Output the (X, Y) coordinate of the center of the cell containing the given text.  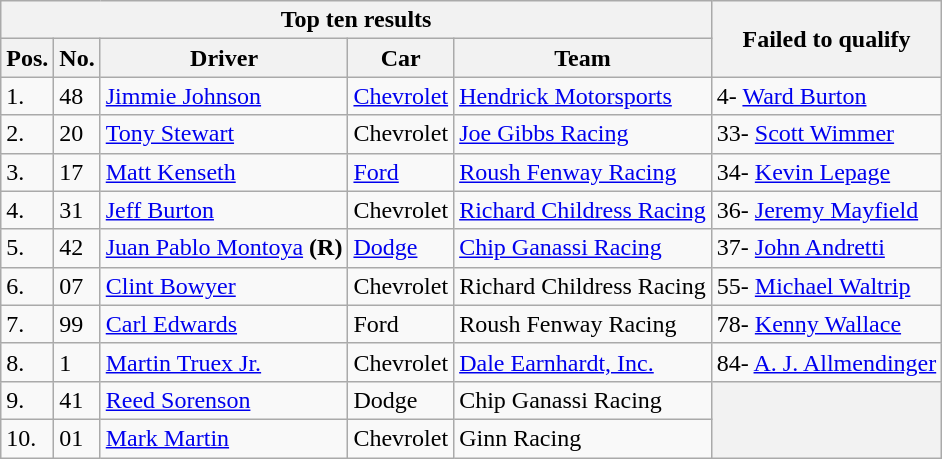
Team (583, 58)
1. (28, 96)
42 (77, 248)
48 (77, 96)
Mark Martin (224, 438)
34- Kevin Lepage (826, 172)
3. (28, 172)
36- Jeremy Mayfield (826, 210)
78- Kenny Wallace (826, 324)
37- John Andretti (826, 248)
Car (401, 58)
2. (28, 134)
31 (77, 210)
55- Michael Waltrip (826, 286)
01 (77, 438)
Ginn Racing (583, 438)
41 (77, 400)
6. (28, 286)
Failed to qualify (826, 39)
Reed Sorenson (224, 400)
9. (28, 400)
Juan Pablo Montoya (R) (224, 248)
Driver (224, 58)
17 (77, 172)
Carl Edwards (224, 324)
84- A. J. Allmendinger (826, 362)
Joe Gibbs Racing (583, 134)
Martin Truex Jr. (224, 362)
7. (28, 324)
10. (28, 438)
4- Ward Burton (826, 96)
4. (28, 210)
Pos. (28, 58)
No. (77, 58)
Hendrick Motorsports (583, 96)
5. (28, 248)
1 (77, 362)
Jeff Burton (224, 210)
Dale Earnhardt, Inc. (583, 362)
Clint Bowyer (224, 286)
99 (77, 324)
33- Scott Wimmer (826, 134)
Matt Kenseth (224, 172)
8. (28, 362)
Top ten results (356, 20)
20 (77, 134)
Jimmie Johnson (224, 96)
07 (77, 286)
Tony Stewart (224, 134)
